For the text-containing cell, return its midpoint in (X, Y) coordinate format. 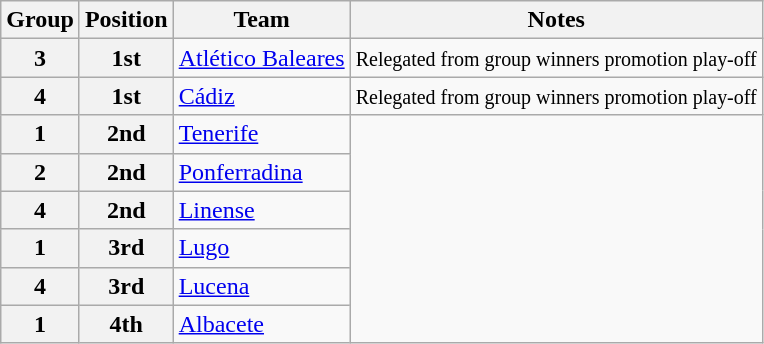
Atlético Baleares (262, 58)
2 (40, 172)
4th (126, 324)
Position (126, 20)
Tenerife (262, 134)
Linense (262, 210)
Group (40, 20)
Team (262, 20)
Lugo (262, 248)
3 (40, 58)
Lucena (262, 286)
Notes (556, 20)
Cádiz (262, 96)
Albacete (262, 324)
Ponferradina (262, 172)
